Return the [X, Y] coordinate for the center point of the cell that contains the specified text.  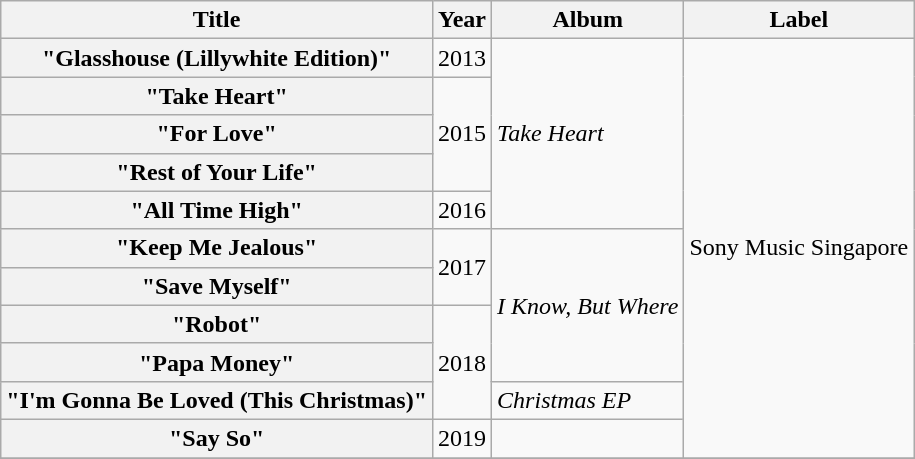
Title [217, 20]
2013 [462, 58]
"Say So" [217, 438]
Christmas EP [588, 400]
Year [462, 20]
"I'm Gonna Be Loved (This Christmas)" [217, 400]
2015 [462, 134]
2019 [462, 438]
"Take Heart" [217, 96]
"Save Myself" [217, 286]
Sony Music Singapore [799, 248]
Take Heart [588, 134]
2018 [462, 362]
"Robot" [217, 324]
I Know, But Where [588, 305]
"Rest of Your Life" [217, 172]
"Papa Money" [217, 362]
"Glasshouse (Lillywhite Edition)" [217, 58]
"For Love" [217, 134]
Album [588, 20]
"Keep Me Jealous" [217, 248]
Label [799, 20]
"All Time High" [217, 210]
2016 [462, 210]
2017 [462, 267]
